For the text-containing cell, return its midpoint in (x, y) coordinate format. 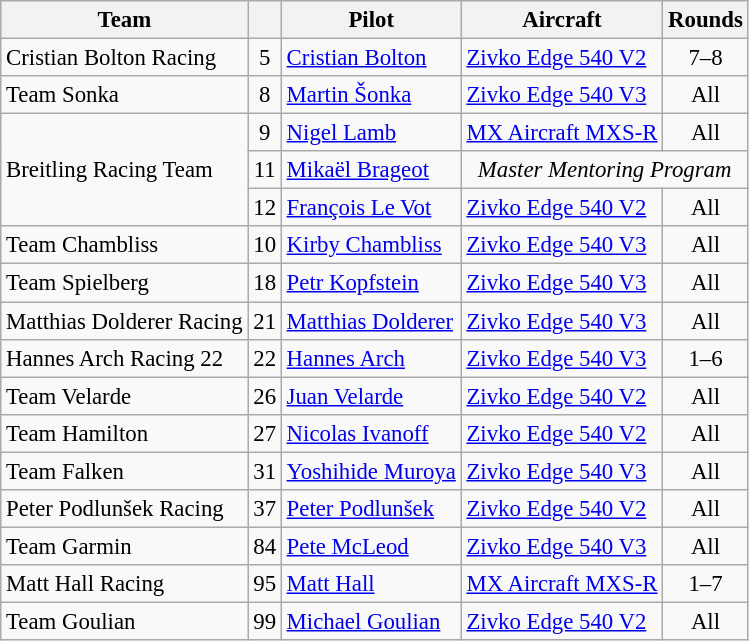
95 (264, 584)
18 (264, 283)
Matthias Dolderer (371, 321)
Michael Goulian (371, 621)
Rounds (706, 20)
9 (264, 133)
Team Velarde (124, 396)
Peter Podlunšek Racing (124, 509)
Nigel Lamb (371, 133)
Yoshihide Muroya (371, 471)
Team Garmin (124, 546)
Petr Kopfstein (371, 283)
1–7 (706, 584)
Nicolas Ivanoff (371, 433)
Kirby Chambliss (371, 245)
Team Falken (124, 471)
1–6 (706, 358)
99 (264, 621)
5 (264, 58)
Cristian Bolton (371, 58)
Breitling Racing Team (124, 170)
12 (264, 208)
Team (124, 20)
26 (264, 396)
37 (264, 509)
7–8 (706, 58)
François Le Vot (371, 208)
Matthias Dolderer Racing (124, 321)
84 (264, 546)
10 (264, 245)
Team Sonka (124, 95)
Aircraft (562, 20)
21 (264, 321)
Pilot (371, 20)
Peter Podlunšek (371, 509)
27 (264, 433)
Team Hamilton (124, 433)
Cristian Bolton Racing (124, 58)
Matt Hall Racing (124, 584)
Martin Šonka (371, 95)
Hannes Arch (371, 358)
22 (264, 358)
31 (264, 471)
Juan Velarde (371, 396)
Team Goulian (124, 621)
Team Spielberg (124, 283)
8 (264, 95)
Team Chambliss (124, 245)
Master Mentoring Program (604, 170)
Matt Hall (371, 584)
Pete McLeod (371, 546)
Mikaël Brageot (371, 170)
Hannes Arch Racing 22 (124, 358)
11 (264, 170)
